Determine the (X, Y) coordinate at the center of the cell enclosing the given text.  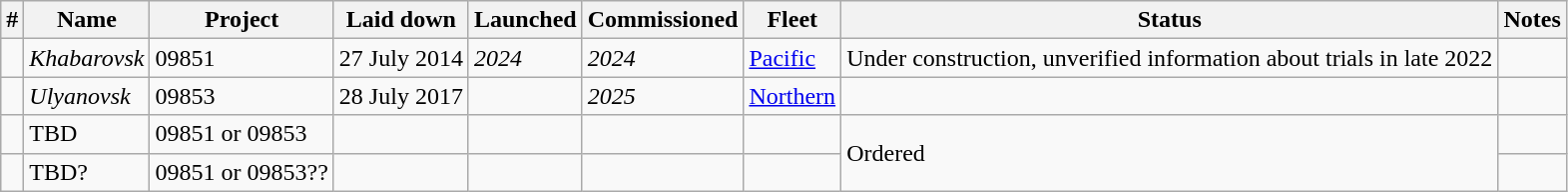
Name (87, 20)
27 July 2014 (401, 58)
09851 or 09853?? (242, 172)
Notes (1532, 20)
Fleet (792, 20)
Pacific (792, 58)
Under construction, unverified information about trials in late 2022 (1170, 58)
09851 (242, 58)
Commissioned (663, 20)
TBD? (87, 172)
09853 (242, 96)
Laid down (401, 20)
TBD (87, 134)
28 July 2017 (401, 96)
Northern (792, 96)
Status (1170, 20)
Khabarovsk (87, 58)
Ulyanovsk (87, 96)
Ordered (1170, 153)
# (12, 20)
Project (242, 20)
2025 (663, 96)
09851 or 09853 (242, 134)
Launched (525, 20)
